Identify which cell holds the provided text, then report its (X, Y) central coordinate. 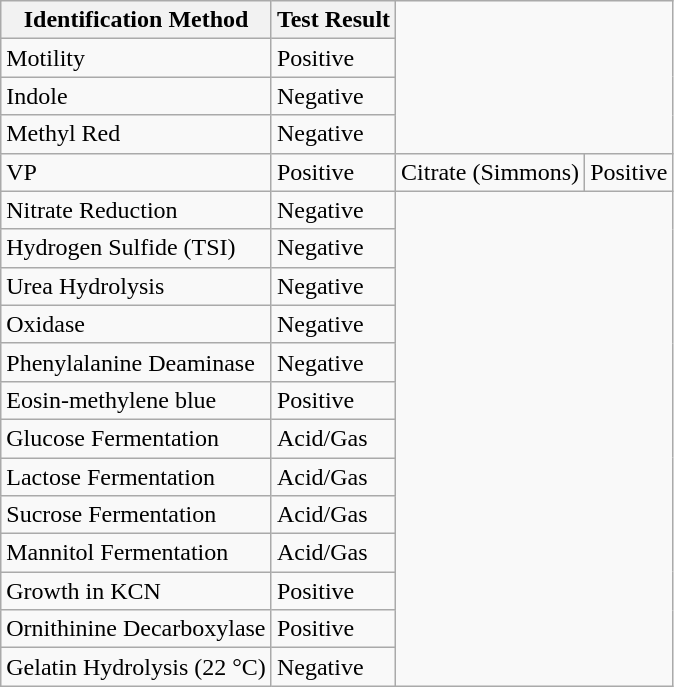
Methyl Red (136, 134)
Lactose Fermentation (136, 477)
Hydrogen Sulfide (TSI) (136, 248)
Gelatin Hydrolysis (22 °C) (136, 667)
Urea Hydrolysis (136, 286)
Ornithinine Decarboxylase (136, 629)
Mannitol Fermentation (136, 553)
Sucrose Fermentation (136, 515)
Citrate (Simmons) (490, 172)
Indole (136, 96)
Motility (136, 58)
Growth in KCN (136, 591)
Phenylalanine Deaminase (136, 362)
Test Result (333, 20)
Eosin-methylene blue (136, 400)
Glucose Fermentation (136, 438)
Oxidase (136, 324)
Nitrate Reduction (136, 210)
Identification Method (136, 20)
VP (136, 172)
